Search for the cell housing the specified text and yield its (X, Y) center coordinate. 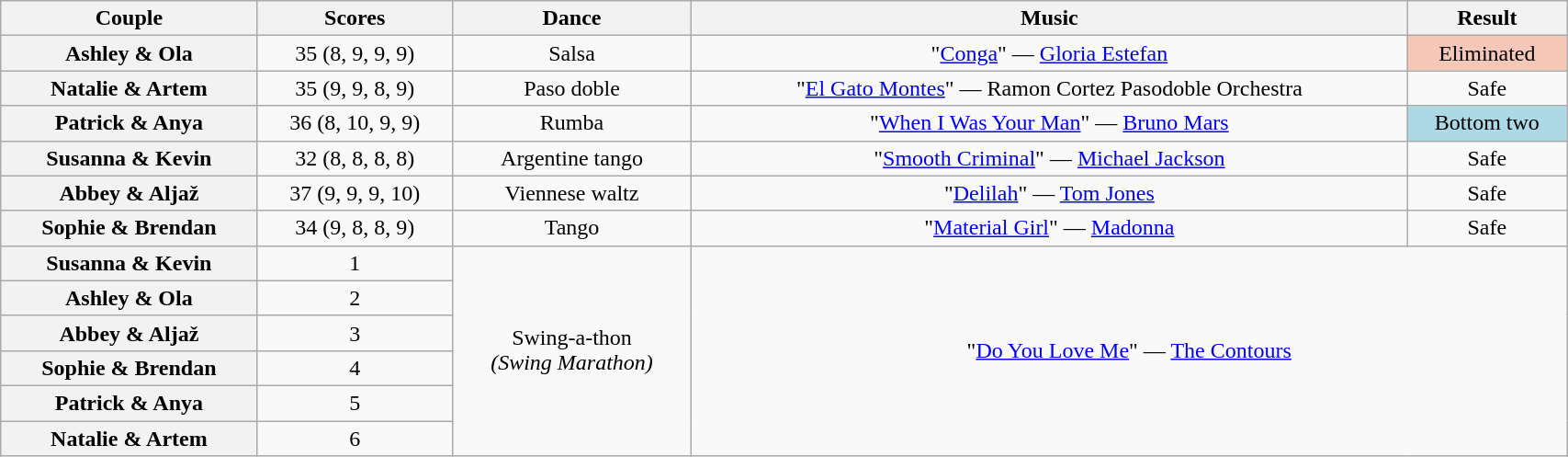
Argentine tango (571, 158)
32 (8, 8, 8, 8) (355, 158)
Couple (129, 18)
35 (8, 9, 9, 9) (355, 53)
37 (9, 9, 9, 10) (355, 193)
35 (9, 9, 8, 9) (355, 88)
Eliminated (1487, 53)
Result (1487, 18)
5 (355, 403)
Music (1049, 18)
4 (355, 368)
Dance (571, 18)
"Conga" — Gloria Estefan (1049, 53)
2 (355, 298)
3 (355, 333)
6 (355, 439)
Rumba (571, 123)
Scores (355, 18)
"When I Was Your Man" — Bruno Mars (1049, 123)
36 (8, 10, 9, 9) (355, 123)
"El Gato Montes" — Ramon Cortez Pasodoble Orchestra (1049, 88)
"Do You Love Me" — The Contours (1130, 350)
Bottom two (1487, 123)
Viennese waltz (571, 193)
Tango (571, 228)
1 (355, 263)
Swing-a-thon(Swing Marathon) (571, 350)
34 (9, 8, 8, 9) (355, 228)
"Material Girl" — Madonna (1049, 228)
"Delilah" — Tom Jones (1049, 193)
Salsa (571, 53)
"Smooth Criminal" — Michael Jackson (1049, 158)
Paso doble (571, 88)
